Return [X, Y] of the center of cell containing provided text 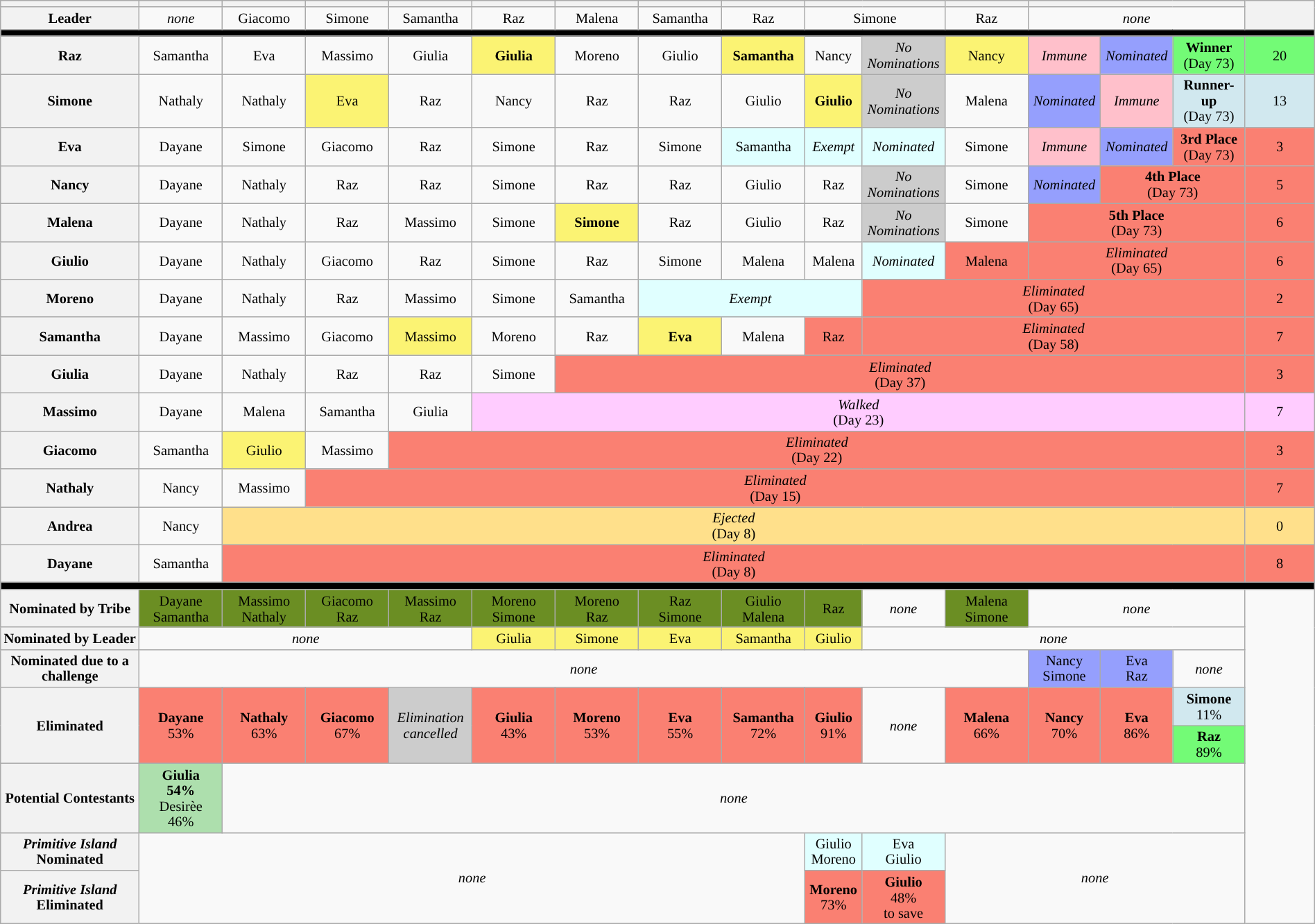
13 [1280, 100]
Nancy70% [1064, 726]
Runner-up(Day 73) [1209, 100]
Eliminated(Day 58) [1054, 336]
GiulioMoreno [834, 852]
Giulio91% [834, 726]
Ejected(Day 8) [734, 526]
20 [1280, 55]
MorenoSimone [514, 608]
MorenoRaz [597, 608]
MalenaSimone [986, 608]
Nominated due to a challenge [70, 669]
Primitive IslandNominated [70, 852]
Giulia43% [514, 726]
Nominated by Leader [70, 638]
5 [1280, 185]
Eliminationcancelled [431, 726]
8 [1280, 563]
EvaRaz [1137, 669]
Giulio48%to save [904, 896]
RazSimone [680, 608]
GiulioMalena [764, 608]
EvaGiulio [904, 852]
2 [1280, 298]
MassimoRaz [431, 608]
Primitive IslandEliminated [70, 896]
Walked(Day 23) [859, 412]
Eva55% [680, 726]
4th Place(Day 73) [1173, 185]
MassimoNathaly [264, 608]
Malena66% [986, 726]
Eliminated(Day 8) [734, 563]
Potential Contestants [70, 798]
Eliminated [70, 726]
Eliminated(Day 22) [817, 450]
Giacomo67% [347, 726]
0 [1280, 526]
Samantha72% [764, 726]
Simone11% [1209, 706]
3rd Place(Day 73) [1209, 147]
Nathaly63% [264, 726]
Giulia54%Desirèe46% [181, 798]
Raz89% [1209, 744]
Eliminated(Day 37) [900, 375]
GiacomoRaz [347, 608]
Nominated by Tribe [70, 608]
Andrea [70, 526]
Winner(Day 73) [1209, 55]
Dayane53% [181, 726]
Leader [70, 18]
Moreno73% [834, 896]
DayaneSamantha [181, 608]
Eliminated(Day 15) [775, 488]
5th Place(Day 73) [1136, 222]
Moreno53% [597, 726]
Eva86% [1137, 726]
NancySimone [1064, 669]
